Pinpoint the cell where the given text exists, returning its [X, Y] midpoint coordinate. 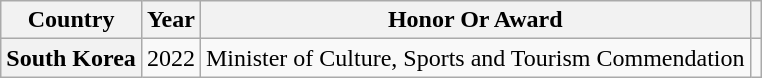
South Korea [72, 58]
Honor Or Award [475, 20]
2022 [170, 58]
Country [72, 20]
Year [170, 20]
Minister of Culture, Sports and Tourism Commendation [475, 58]
